Search for the cell housing the specified text and yield its [x, y] center coordinate. 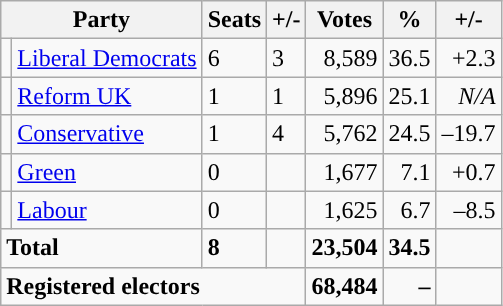
5,896 [344, 96]
Liberal Democrats [107, 58]
Total [102, 248]
6.7 [410, 210]
6 [234, 58]
24.5 [410, 134]
7.1 [410, 172]
+2.3 [468, 58]
Party [102, 20]
Registered electors [154, 286]
–19.7 [468, 134]
Conservative [107, 134]
+0.7 [468, 172]
Seats [234, 20]
1,625 [344, 210]
– [410, 286]
23,504 [344, 248]
Green [107, 172]
3 [286, 58]
68,484 [344, 286]
8,589 [344, 58]
25.1 [410, 96]
Labour [107, 210]
34.5 [410, 248]
1,677 [344, 172]
36.5 [410, 58]
8 [234, 248]
% [410, 20]
N/A [468, 96]
Votes [344, 20]
–8.5 [468, 210]
Reform UK [107, 96]
4 [286, 134]
5,762 [344, 134]
